From the cell containing the given text, extract its center point as [x, y] coordinate. 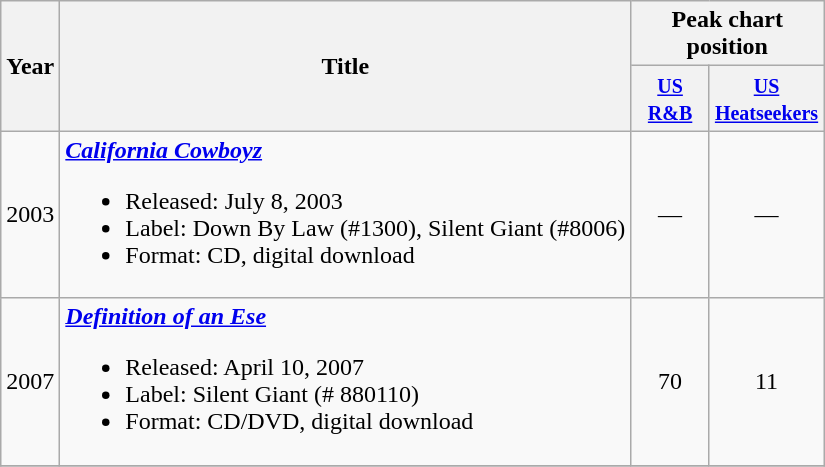
US R&B [670, 98]
2003 [30, 214]
70 [670, 382]
2007 [30, 382]
Year [30, 66]
US Heatseekers [766, 98]
California CowboyzReleased: July 8, 2003Label: Down By Law (#1300), Silent Giant (#8006)Format: CD, digital download [346, 214]
Definition of an EseReleased: April 10, 2007Label: Silent Giant (# 880110)Format: CD/DVD, digital download [346, 382]
11 [766, 382]
Title [346, 66]
Peak chart position [728, 34]
